From the cell containing the given text, extract its center point as [X, Y] coordinate. 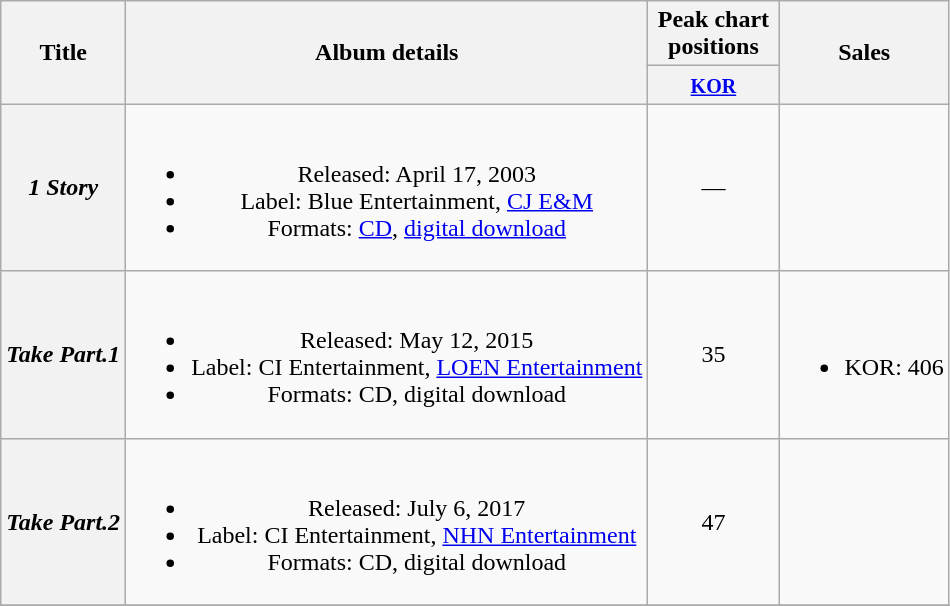
47 [714, 522]
Peak chart positions [714, 34]
Sales [864, 52]
Released: April 17, 2003Label: Blue Entertainment, CJ E&MFormats: CD, digital download [387, 188]
Take Part.1 [64, 354]
— [714, 188]
Album details [387, 52]
Take Part.2 [64, 522]
KOR: 406 [864, 354]
35 [714, 354]
KOR [714, 85]
Released: May 12, 2015Label: CI Entertainment, LOEN EntertainmentFormats: CD, digital download [387, 354]
1 Story [64, 188]
Title [64, 52]
Released: July 6, 2017Label: CI Entertainment, NHN EntertainmentFormats: CD, digital download [387, 522]
